Determine the [x, y] coordinate at the center of the cell enclosing the given text.  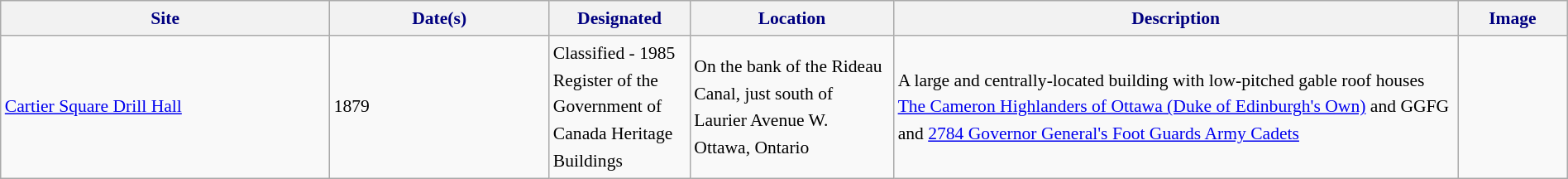
Location [791, 18]
Date(s) [440, 18]
Image [1513, 18]
Cartier Square Drill Hall [165, 108]
Site [165, 18]
Designated [619, 18]
Classified - 1985 Register of the Government of Canada Heritage Buildings [619, 108]
1879 [440, 108]
Description [1176, 18]
On the bank of the Rideau Canal, just south of Laurier Avenue W.Ottawa, Ontario [791, 108]
